Return [x, y] of the center of cell containing provided text 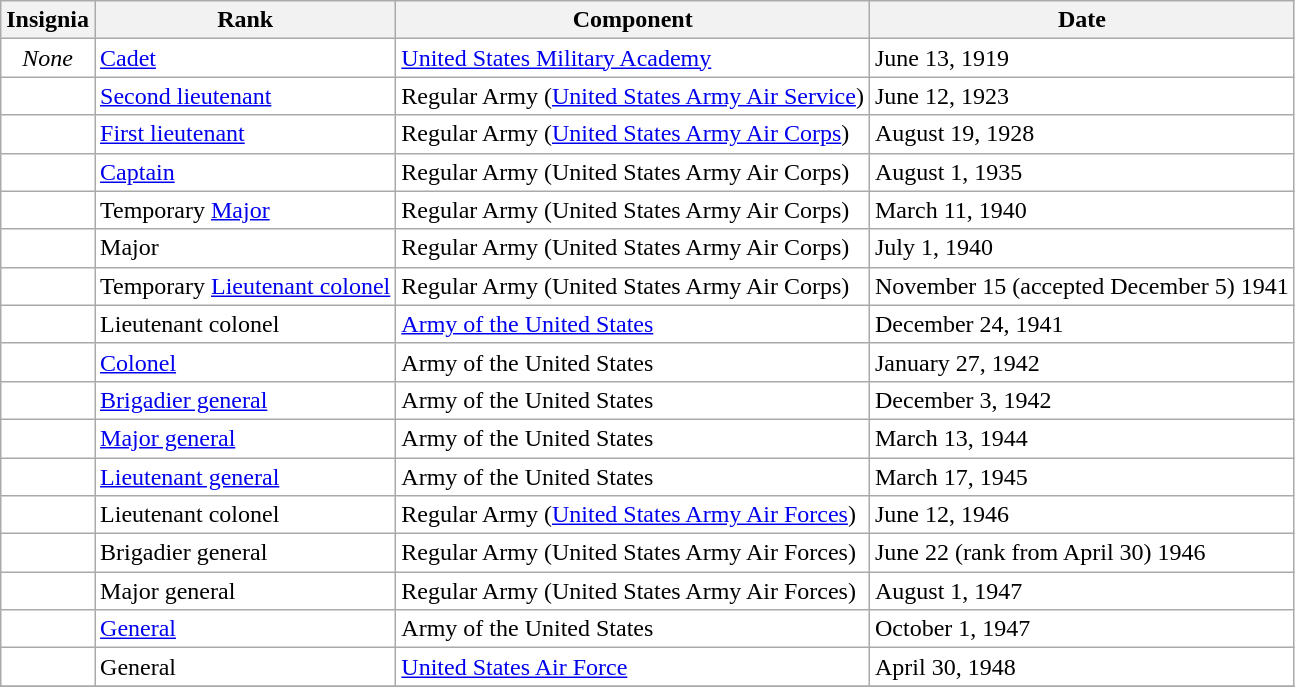
Captain [246, 172]
June 22 (rank from April 30) 1946 [1082, 553]
Second lieutenant [246, 96]
December 24, 1941 [1082, 324]
June 12, 1923 [1082, 96]
June 13, 1919 [1082, 58]
Temporary Lieutenant colonel [246, 286]
August 1, 1935 [1082, 172]
April 30, 1948 [1082, 667]
Colonel [246, 362]
Temporary Major [246, 210]
March 11, 1940 [1082, 210]
Insignia [48, 20]
United States Military Academy [633, 58]
October 1, 1947 [1082, 629]
January 27, 1942 [1082, 362]
December 3, 1942 [1082, 400]
Rank [246, 20]
United States Air Force [633, 667]
November 15 (accepted December 5) 1941 [1082, 286]
Component [633, 20]
August 1, 1947 [1082, 591]
August 19, 1928 [1082, 134]
July 1, 1940 [1082, 248]
Major [246, 248]
First lieutenant [246, 134]
March 13, 1944 [1082, 438]
Cadet [246, 58]
None [48, 58]
Regular Army (United States Army Air Service) [633, 96]
June 12, 1946 [1082, 515]
March 17, 1945 [1082, 477]
Lieutenant general [246, 477]
Date [1082, 20]
